Pinpoint the cell where the given text exists, returning its [X, Y] midpoint coordinate. 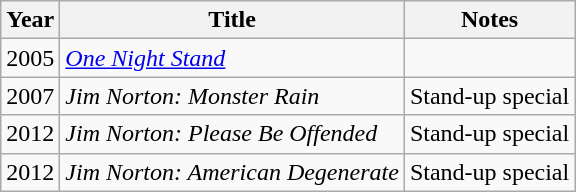
2005 [30, 58]
Notes [489, 20]
Jim Norton: Please Be Offended [232, 134]
Jim Norton: American Degenerate [232, 172]
2007 [30, 96]
Year [30, 20]
Title [232, 20]
One Night Stand [232, 58]
Jim Norton: Monster Rain [232, 96]
